Provide the (X, Y) coordinate of the cell's center where the given text is located.  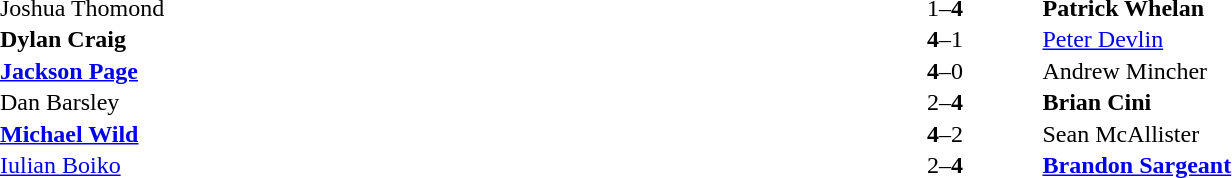
2–4 (944, 103)
4–2 (944, 134)
4–0 (944, 71)
4–1 (944, 39)
